Provide the (X, Y) coordinate of the cell's center where the given text is located.  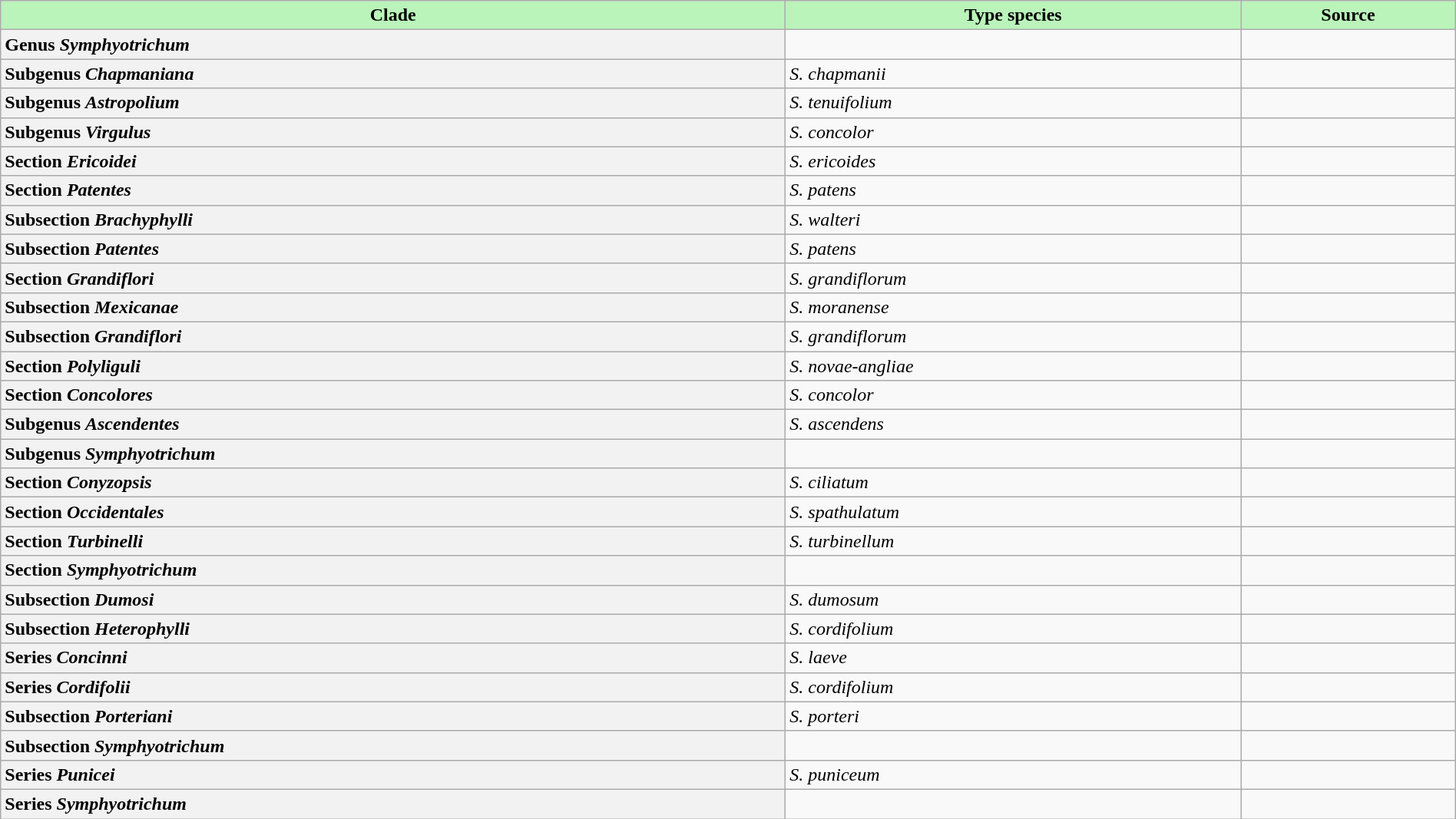
S. chapmanii (1014, 74)
Subgenus Ascendentes (393, 424)
S. spathulatum (1014, 512)
S. walteri (1014, 220)
Series Symphyotrichum (393, 804)
Series Concinni (393, 658)
S. ascendens (1014, 424)
Subsection Grandiflori (393, 336)
S. ciliatum (1014, 483)
Subsection Porteriani (393, 716)
Section Patentes (393, 190)
Section Turbinelli (393, 541)
Series Punicei (393, 774)
S. novae-angliae (1014, 366)
Subsection Dumosi (393, 599)
S. moranense (1014, 307)
S. tenuifolium (1014, 103)
Subsection Brachyphylli (393, 220)
Subsection Patentes (393, 249)
Section Polyliguli (393, 366)
Subgenus Symphyotrichum (393, 454)
Subgenus Virgulus (393, 132)
Subgenus Chapmaniana (393, 74)
Section Concolores (393, 395)
Subsection Symphyotrichum (393, 745)
Section Occidentales (393, 512)
Section Symphyotrichum (393, 570)
Section Ericoidei (393, 161)
Subgenus Astropolium (393, 103)
Clade (393, 15)
S. turbinellum (1014, 541)
Source (1348, 15)
S. laeve (1014, 658)
Genus Symphyotrichum (393, 45)
Subsection Mexicanae (393, 307)
S. ericoides (1014, 161)
S. puniceum (1014, 774)
S. dumosum (1014, 599)
Subsection Heterophylli (393, 629)
Type species (1014, 15)
Series Cordifolii (393, 687)
S. porteri (1014, 716)
Section Conyzopsis (393, 483)
Section Grandiflori (393, 278)
